From the cell containing the given text, extract its center point as (x, y) coordinate. 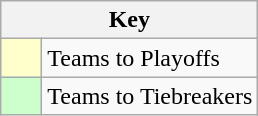
Teams to Playoffs (150, 58)
Key (130, 20)
Teams to Tiebreakers (150, 96)
